Detect which cell encompasses the target text, then output its (X, Y) center coordinate. 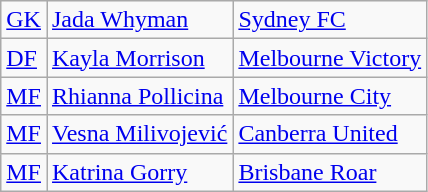
DF (24, 58)
GK (24, 20)
Jada Whyman (139, 20)
Vesna Milivojević (139, 134)
Melbourne Victory (330, 58)
Canberra United (330, 134)
Sydney FC (330, 20)
Brisbane Roar (330, 172)
Melbourne City (330, 96)
Katrina Gorry (139, 172)
Rhianna Pollicina (139, 96)
Kayla Morrison (139, 58)
